Locate the cell with the specified text and output its [x, y] center coordinate. 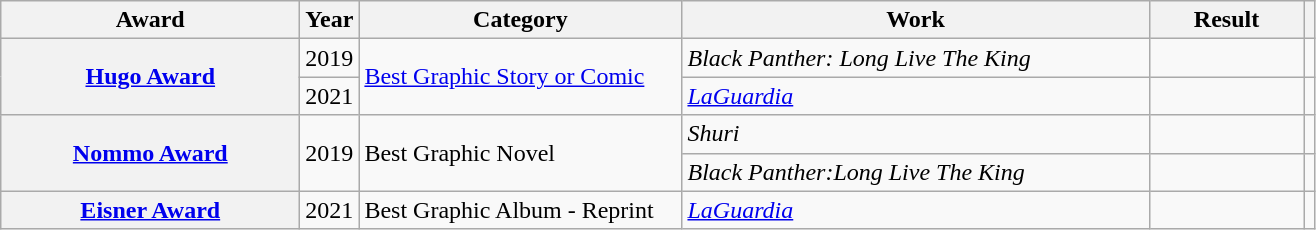
Category [520, 20]
Shuri [916, 134]
Year [330, 20]
Nommo Award [150, 153]
Result [1226, 20]
Work [916, 20]
Best Graphic Novel [520, 153]
Hugo Award [150, 77]
Eisner Award [150, 210]
Best Graphic Album - Reprint [520, 210]
Award [150, 20]
Best Graphic Story or Comic [520, 77]
Black Panther:Long Live The King [916, 172]
Black Panther: Long Live The King [916, 58]
